Provide the (x, y) coordinate of the cell's center where the given text is located.  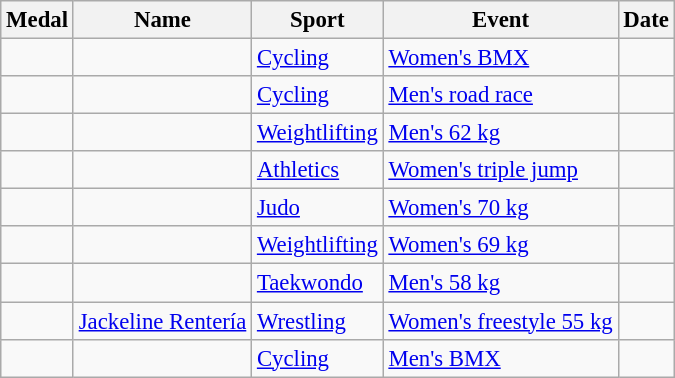
Men's 58 kg (500, 283)
Sport (318, 20)
Women's freestyle 55 kg (500, 321)
Name (162, 20)
Women's triple jump (500, 170)
Women's 69 kg (500, 245)
Judo (318, 208)
Jackeline Rentería (162, 321)
Taekwondo (318, 283)
Men's BMX (500, 358)
Medal (38, 20)
Wrestling (318, 321)
Women's BMX (500, 58)
Date (646, 20)
Men's 62 kg (500, 133)
Women's 70 kg (500, 208)
Athletics (318, 170)
Men's road race (500, 95)
Event (500, 20)
